Locate the cell with the specified text and output its (X, Y) center coordinate. 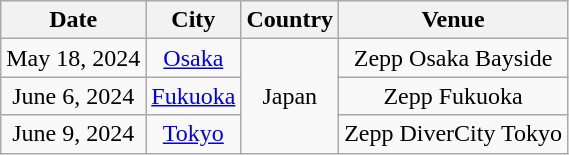
June 6, 2024 (74, 96)
Country (290, 20)
Date (74, 20)
June 9, 2024 (74, 134)
Japan (290, 96)
City (194, 20)
Osaka (194, 58)
Zepp DiverCity Tokyo (454, 134)
Venue (454, 20)
Tokyo (194, 134)
Zepp Fukuoka (454, 96)
May 18, 2024 (74, 58)
Zepp Osaka Bayside (454, 58)
Fukuoka (194, 96)
